Provide the [x, y] coordinate of the cell's center where the given text is located.  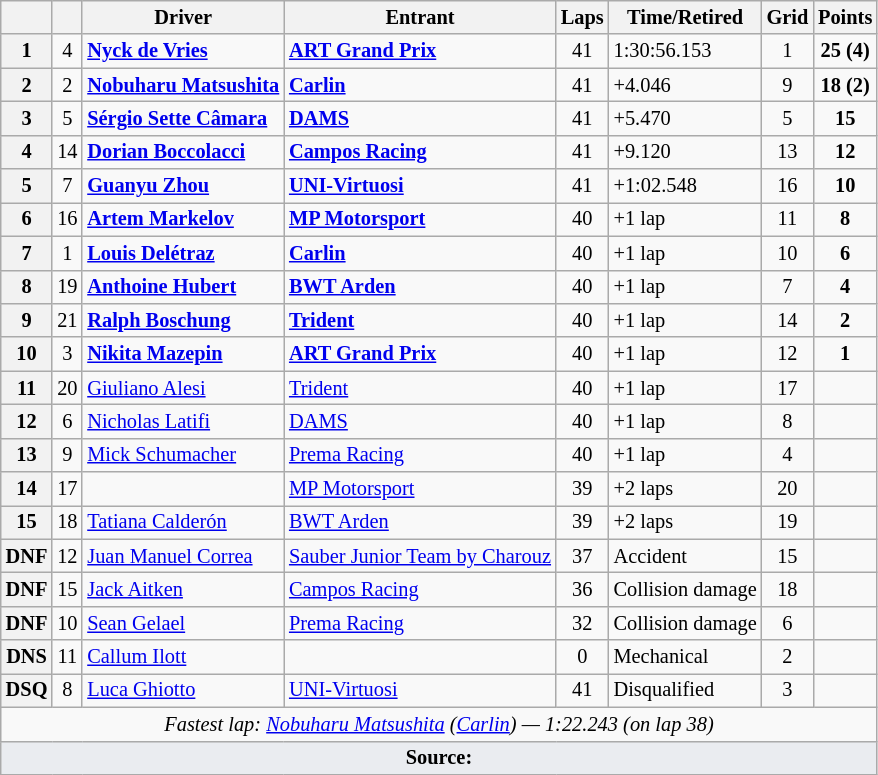
Grid [788, 17]
Accident [686, 556]
Mechanical [686, 657]
Sauber Junior Team by Charouz [420, 556]
+4.046 [686, 85]
Nobuharu Matsushita [183, 85]
Giuliano Alesi [183, 388]
Time/Retired [686, 17]
Sérgio Sette Câmara [183, 118]
+9.120 [686, 152]
+5.470 [686, 118]
Entrant [420, 17]
Points [845, 17]
36 [582, 589]
Mick Schumacher [183, 455]
1:30:56.153 [686, 51]
Laps [582, 17]
0 [582, 657]
Juan Manuel Correa [183, 556]
Nyck de Vries [183, 51]
Luca Ghiotto [183, 690]
Nikita Mazepin [183, 354]
DSQ [27, 690]
DNS [27, 657]
Driver [183, 17]
Dorian Boccolacci [183, 152]
21 [67, 320]
Louis Delétraz [183, 253]
18 (2) [845, 85]
Guanyu Zhou [183, 186]
Tatiana Calderón [183, 522]
Disqualified [686, 690]
Nicholas Latifi [183, 421]
Artem Markelov [183, 219]
37 [582, 556]
+1:02.548 [686, 186]
Anthoine Hubert [183, 287]
25 (4) [845, 51]
Ralph Boschung [183, 320]
Sean Gelael [183, 623]
Callum Ilott [183, 657]
Source: [439, 758]
Jack Aitken [183, 589]
Fastest lap: Nobuharu Matsushita (Carlin) — 1:22.243 (on lap 38) [439, 724]
32 [582, 623]
